Determine the (X, Y) coordinate at the center of the cell enclosing the given text.  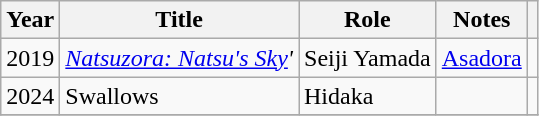
2019 (30, 58)
Swallows (180, 96)
Seiji Yamada (367, 58)
Asadora (482, 58)
Hidaka (367, 96)
2024 (30, 96)
Natsuzora: Natsu's Sky' (180, 58)
Role (367, 20)
Year (30, 20)
Title (180, 20)
Notes (482, 20)
